Identify which cell holds the provided text, then report its (X, Y) central coordinate. 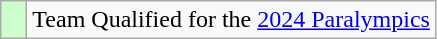
Team Qualified for the 2024 Paralympics (232, 20)
